From the cell containing the given text, extract its center point as [x, y] coordinate. 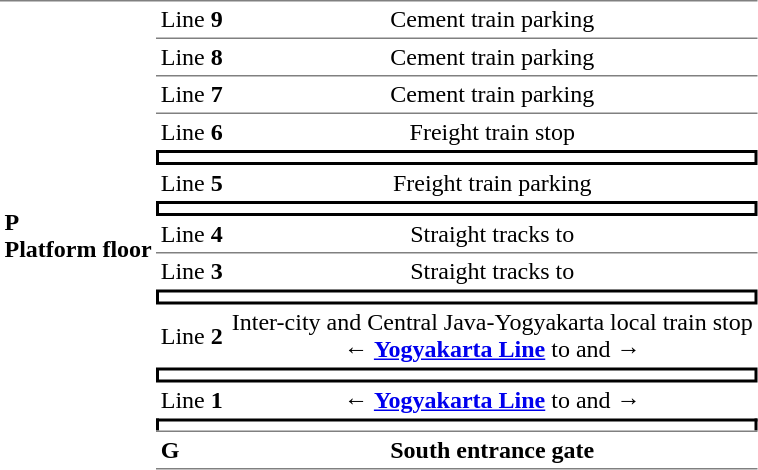
← Yogyakarta Line to and → [492, 400]
PPlatform floor [78, 235]
Line 8 [192, 57]
Inter-city and Central Java-Yogyakarta local train stop← Yogyakarta Line to and → [492, 336]
Line 2 [192, 336]
G [192, 450]
Line 7 [192, 94]
Line 1 [192, 400]
Line 9 [192, 19]
South entrance gate [492, 450]
Freight train parking [492, 183]
Line 6 [192, 131]
Line 5 [192, 183]
Line 4 [192, 234]
Freight train stop [492, 131]
Line 3 [192, 271]
